Extract the (X, Y) coordinate from the center of the cell holding the provided text.  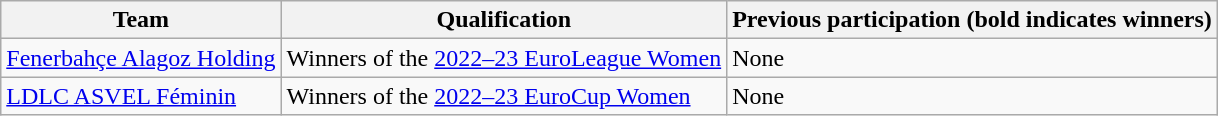
Winners of the 2022–23 EuroCup Women (504, 96)
Qualification (504, 20)
Team (141, 20)
LDLC ASVEL Féminin (141, 96)
Winners of the 2022–23 EuroLeague Women (504, 58)
Previous participation (bold indicates winners) (972, 20)
Fenerbahçe Alagoz Holding (141, 58)
